Find where the given text appears and provide that cell's center as [X, Y] coordinate. 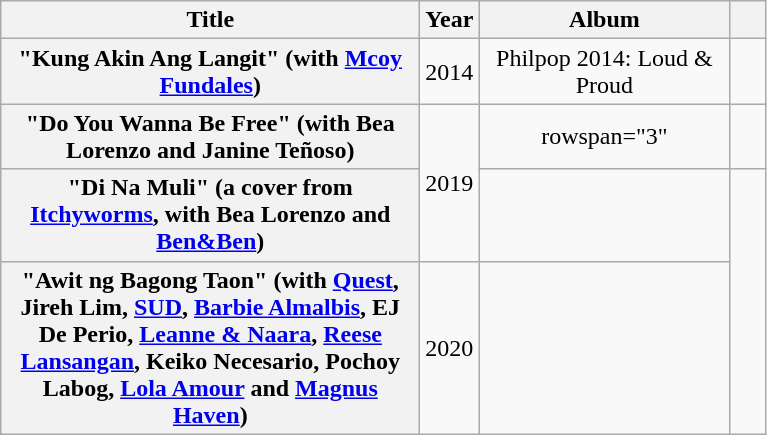
Year [450, 20]
Title [210, 20]
2014 [450, 72]
2020 [450, 348]
"Kung Akin Ang Langit" (with Mcoy Fundales) [210, 72]
rowspan="3" [604, 136]
Philpop 2014: Loud & Proud [604, 72]
2019 [450, 182]
"Di Na Muli" (a cover from Itchyworms, with Bea Lorenzo and Ben&Ben) [210, 215]
"Do You Wanna Be Free" (with Bea Lorenzo and Janine Teñoso) [210, 136]
Album [604, 20]
